Capture the cell that displays the provided text and extract its (x, y) central coordinate. 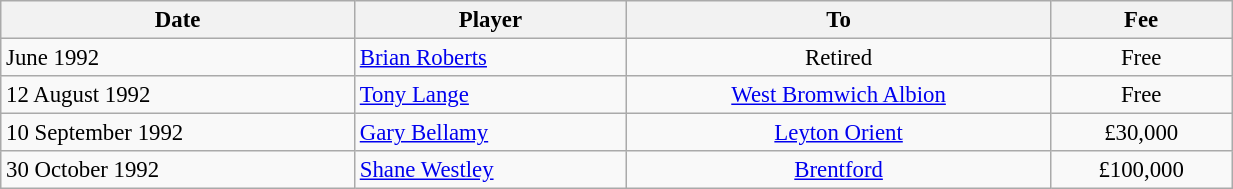
10 September 1992 (178, 133)
12 August 1992 (178, 95)
Brian Roberts (490, 58)
Player (490, 20)
£30,000 (1142, 133)
West Bromwich Albion (838, 95)
June 1992 (178, 58)
Fee (1142, 20)
Gary Bellamy (490, 133)
30 October 1992 (178, 170)
Leyton Orient (838, 133)
£100,000 (1142, 170)
To (838, 20)
Brentford (838, 170)
Retired (838, 58)
Shane Westley (490, 170)
Tony Lange (490, 95)
Date (178, 20)
